Return the (x, y) coordinate for the center point of the cell that contains the specified text.  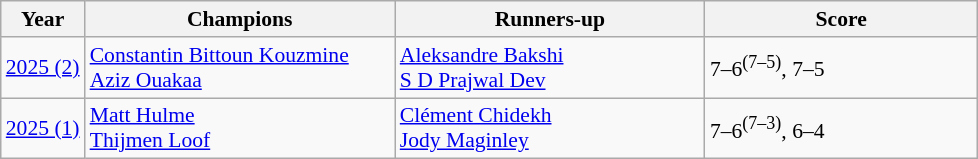
Aleksandre Bakshi S D Prajwal Dev (550, 68)
Score (842, 19)
Matt Hulme Thijmen Loof (240, 128)
Runners-up (550, 19)
Champions (240, 19)
2025 (2) (43, 68)
Year (43, 19)
7–6(7–5), 7–5 (842, 68)
Constantin Bittoun Kouzmine Aziz Ouakaa (240, 68)
2025 (1) (43, 128)
7–6(7–3), 6–4 (842, 128)
Clément Chidekh Jody Maginley (550, 128)
